Output the (x, y) coordinate of the center of the cell containing the given text.  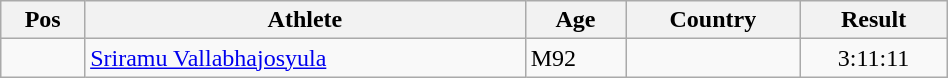
Sriramu Vallabhajosyula (306, 58)
Athlete (306, 20)
Age (576, 20)
Pos (43, 20)
Result (874, 20)
M92 (576, 58)
Country (713, 20)
3:11:11 (874, 58)
